Identify which cell holds the provided text, then report its (X, Y) central coordinate. 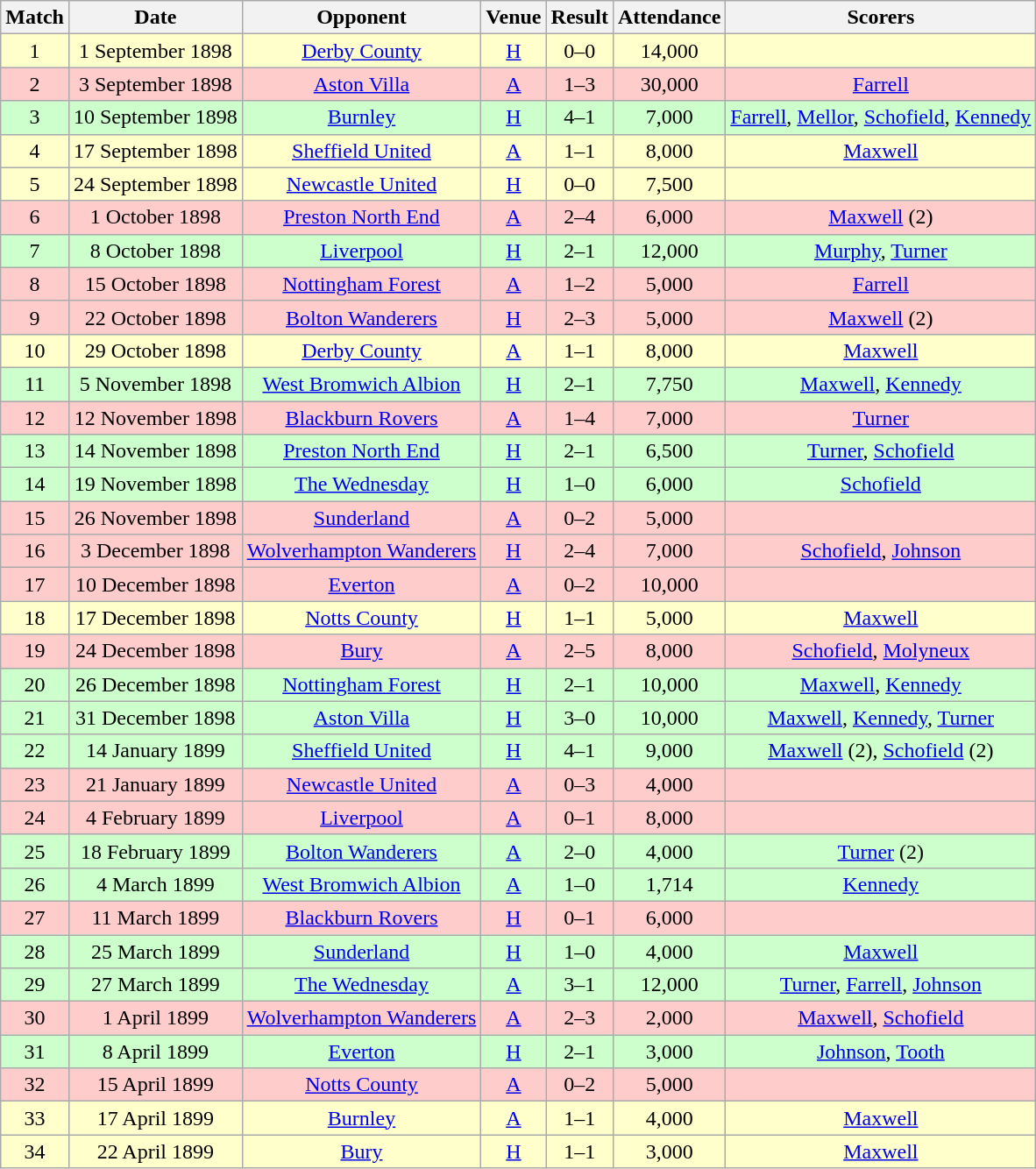
28 (35, 951)
3–1 (579, 985)
4 February 1899 (155, 818)
17 (35, 584)
21 (35, 718)
11 (35, 384)
3–0 (579, 718)
4 March 1899 (155, 884)
25 March 1899 (155, 951)
Farrell, Mellor, Schofield, Kennedy (881, 117)
Schofield (881, 485)
26 December 1898 (155, 684)
Venue (514, 18)
4 (35, 151)
11 March 1899 (155, 917)
27 March 1899 (155, 985)
5 November 1898 (155, 384)
31 December 1898 (155, 718)
1,714 (669, 884)
3 December 1898 (155, 551)
13 (35, 451)
3 (35, 117)
24 December 1898 (155, 651)
2–5 (579, 651)
Maxwell, Schofield (881, 1018)
6 (35, 217)
16 (35, 551)
29 (35, 985)
21 January 1899 (155, 784)
31 (35, 1052)
Johnson, Tooth (881, 1052)
14 (35, 485)
15 October 1898 (155, 284)
10 September 1898 (155, 117)
27 (35, 917)
12 (35, 418)
22 April 1899 (155, 1151)
15 April 1899 (155, 1085)
Maxwell, Kennedy, Turner (881, 718)
Opponent (361, 18)
1 April 1899 (155, 1018)
Date (155, 18)
1 September 1898 (155, 51)
22 (35, 751)
1–4 (579, 418)
30 (35, 1018)
22 October 1898 (155, 317)
19 (35, 651)
30,000 (669, 84)
24 September 1898 (155, 184)
7,750 (669, 384)
Turner (2) (881, 851)
19 November 1898 (155, 485)
Scorers (881, 18)
14 November 1898 (155, 451)
Match (35, 18)
18 February 1899 (155, 851)
12 November 1898 (155, 418)
3 September 1898 (155, 84)
9 (35, 317)
8 April 1899 (155, 1052)
33 (35, 1118)
25 (35, 851)
5 (35, 184)
2 (35, 84)
14,000 (669, 51)
1 October 1898 (155, 217)
Turner (881, 418)
17 September 1898 (155, 151)
17 December 1898 (155, 618)
32 (35, 1085)
Attendance (669, 18)
26 (35, 884)
Maxwell (2), Schofield (2) (881, 751)
14 January 1899 (155, 751)
Kennedy (881, 884)
10 December 1898 (155, 584)
8 (35, 284)
17 April 1899 (155, 1118)
23 (35, 784)
Murphy, Turner (881, 251)
10 (35, 351)
1–3 (579, 84)
2,000 (669, 1018)
15 (35, 518)
6,500 (669, 451)
9,000 (669, 751)
18 (35, 618)
8 October 1898 (155, 251)
7,500 (669, 184)
Turner, Schofield (881, 451)
Schofield, Johnson (881, 551)
34 (35, 1151)
0–3 (579, 784)
29 October 1898 (155, 351)
1 (35, 51)
20 (35, 684)
Schofield, Molyneux (881, 651)
2–0 (579, 851)
7 (35, 251)
26 November 1898 (155, 518)
Turner, Farrell, Johnson (881, 985)
1–2 (579, 284)
24 (35, 818)
Result (579, 18)
